Search for the cell housing the specified text and yield its (X, Y) center coordinate. 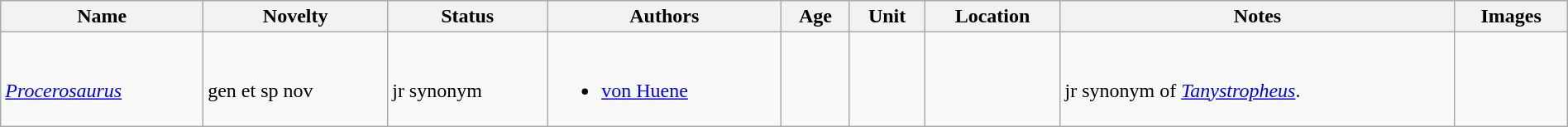
Name (103, 17)
Procerosaurus (103, 80)
jr synonym (468, 80)
Novelty (296, 17)
jr synonym of Tanystropheus. (1257, 80)
Authors (665, 17)
Images (1511, 17)
Location (992, 17)
von Huene (665, 80)
Status (468, 17)
Age (815, 17)
Unit (887, 17)
Notes (1257, 17)
gen et sp nov (296, 80)
